Detect which cell encompasses the target text, then output its (X, Y) center coordinate. 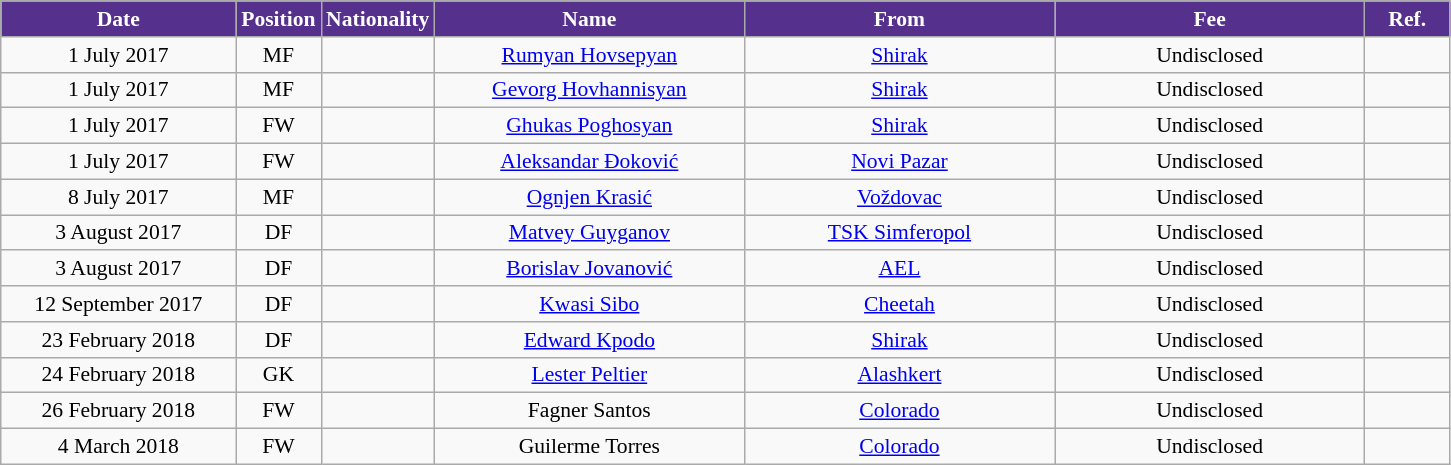
Cheetah (899, 304)
8 July 2017 (118, 197)
Matvey Guyganov (589, 233)
Borislav Jovanović (589, 269)
12 September 2017 (118, 304)
Ref. (1408, 19)
24 February 2018 (118, 375)
Edward Kpodo (589, 340)
23 February 2018 (118, 340)
Alashkert (899, 375)
Ognjen Krasić (589, 197)
Fagner Santos (589, 411)
Voždovac (899, 197)
Lester Peltier (589, 375)
Aleksandar Đoković (589, 162)
26 February 2018 (118, 411)
Nationality (378, 19)
TSK Simferopol (899, 233)
Guilerme Torres (589, 447)
AEL (899, 269)
Date (118, 19)
Fee (1210, 19)
Position (278, 19)
4 March 2018 (118, 447)
From (899, 19)
Rumyan Hovsepyan (589, 55)
Gevorg Hovhannisyan (589, 90)
GK (278, 375)
Ghukas Poghosyan (589, 126)
Novi Pazar (899, 162)
Name (589, 19)
Kwasi Sibo (589, 304)
